Pinpoint the cell where the given text exists, returning its (x, y) midpoint coordinate. 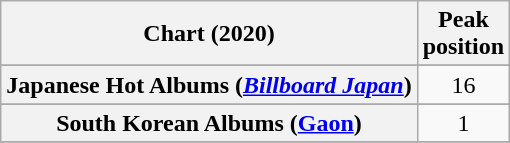
South Korean Albums (Gaon) (209, 123)
Peakposition (463, 34)
16 (463, 85)
Chart (2020) (209, 34)
Japanese Hot Albums (Billboard Japan) (209, 85)
1 (463, 123)
